Determine the [x, y] coordinate at the center of the cell enclosing the given text.  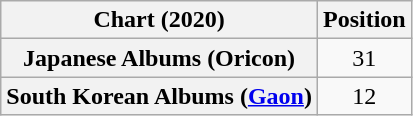
Position [364, 20]
12 [364, 96]
31 [364, 58]
Japanese Albums (Oricon) [160, 58]
South Korean Albums (Gaon) [160, 96]
Chart (2020) [160, 20]
